Find where the given text appears and provide that cell's center as [X, Y] coordinate. 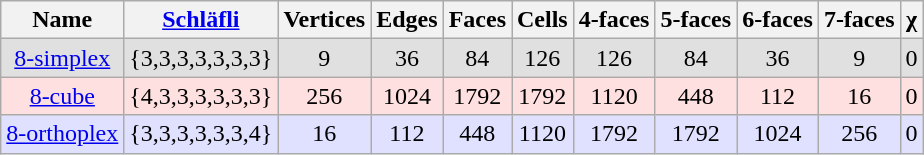
Vertices [324, 20]
4-faces [614, 20]
Edges [407, 20]
Name [62, 20]
5-faces [696, 20]
{3,3,3,3,3,3,4} [201, 134]
8-simplex [62, 58]
Cells [543, 20]
8-orthoplex [62, 134]
7-faces [859, 20]
Schläfli [201, 20]
6-faces [778, 20]
{4,3,3,3,3,3,3} [201, 96]
8-cube [62, 96]
{3,3,3,3,3,3,3} [201, 58]
Faces [477, 20]
χ [912, 20]
